Extract the (X, Y) coordinate from the center of the cell holding the provided text.  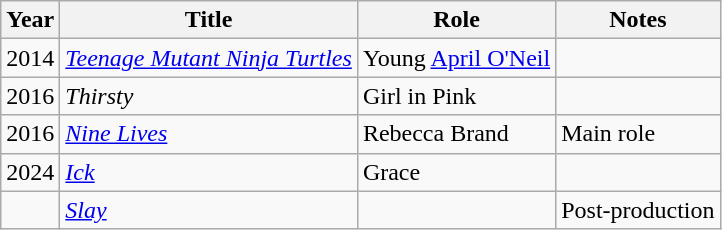
Nine Lives (209, 134)
Main role (638, 134)
Post-production (638, 210)
Grace (456, 172)
Rebecca Brand (456, 134)
2014 (30, 58)
Slay (209, 210)
Role (456, 20)
Title (209, 20)
Ick (209, 172)
Girl in Pink (456, 96)
Notes (638, 20)
Teenage Mutant Ninja Turtles (209, 58)
Young April O'Neil (456, 58)
2024 (30, 172)
Year (30, 20)
Thirsty (209, 96)
